Determine the (x, y) coordinate at the center of the cell enclosing the given text.  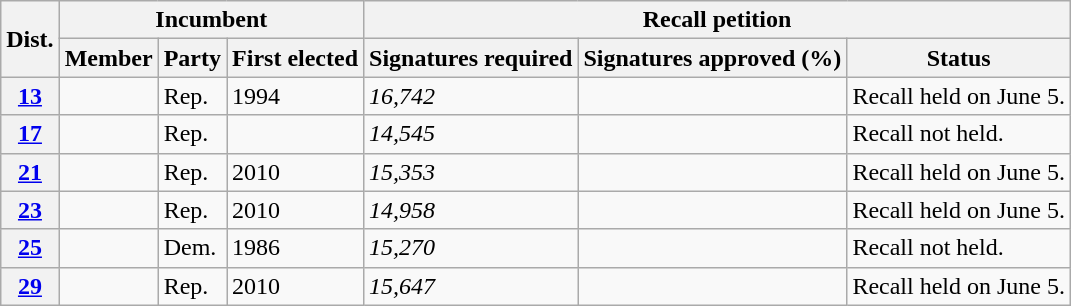
29 (30, 286)
Recall petition (718, 20)
Signatures required (471, 58)
15,647 (471, 286)
14,958 (471, 210)
Incumbent (211, 20)
Dem. (192, 248)
16,742 (471, 96)
Party (192, 58)
Dist. (30, 39)
1986 (296, 248)
Signatures approved (%) (712, 58)
25 (30, 248)
First elected (296, 58)
1994 (296, 96)
23 (30, 210)
15,270 (471, 248)
Status (959, 58)
13 (30, 96)
14,545 (471, 134)
Member (108, 58)
17 (30, 134)
21 (30, 172)
15,353 (471, 172)
